Locate the cell with the specified text and output its (X, Y) center coordinate. 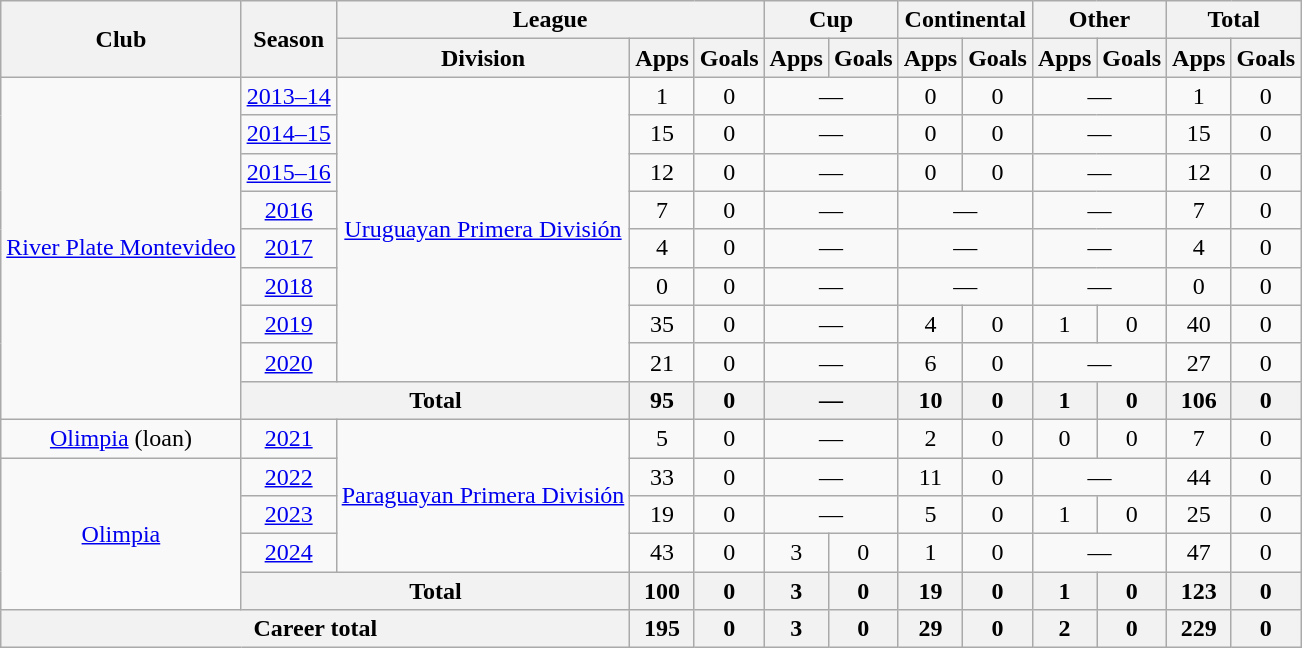
League (550, 20)
195 (662, 629)
2024 (288, 553)
Career total (316, 629)
47 (1199, 553)
2015–16 (288, 172)
6 (930, 362)
10 (930, 400)
27 (1199, 362)
2016 (288, 210)
River Plate Montevideo (121, 248)
2020 (288, 362)
106 (1199, 400)
Continental (965, 20)
44 (1199, 477)
25 (1199, 515)
2021 (288, 438)
Season (288, 39)
2023 (288, 515)
2022 (288, 477)
2017 (288, 248)
2013–14 (288, 96)
95 (662, 400)
40 (1199, 324)
2019 (288, 324)
Division (483, 58)
100 (662, 591)
43 (662, 553)
Olimpia (121, 534)
Paraguayan Primera División (483, 495)
33 (662, 477)
11 (930, 477)
2014–15 (288, 134)
Cup (831, 20)
21 (662, 362)
Club (121, 39)
35 (662, 324)
Olimpia (loan) (121, 438)
123 (1199, 591)
229 (1199, 629)
2018 (288, 286)
Uruguayan Primera División (483, 229)
Other (1099, 20)
29 (930, 629)
